Locate the cell with the specified text and output its (X, Y) center coordinate. 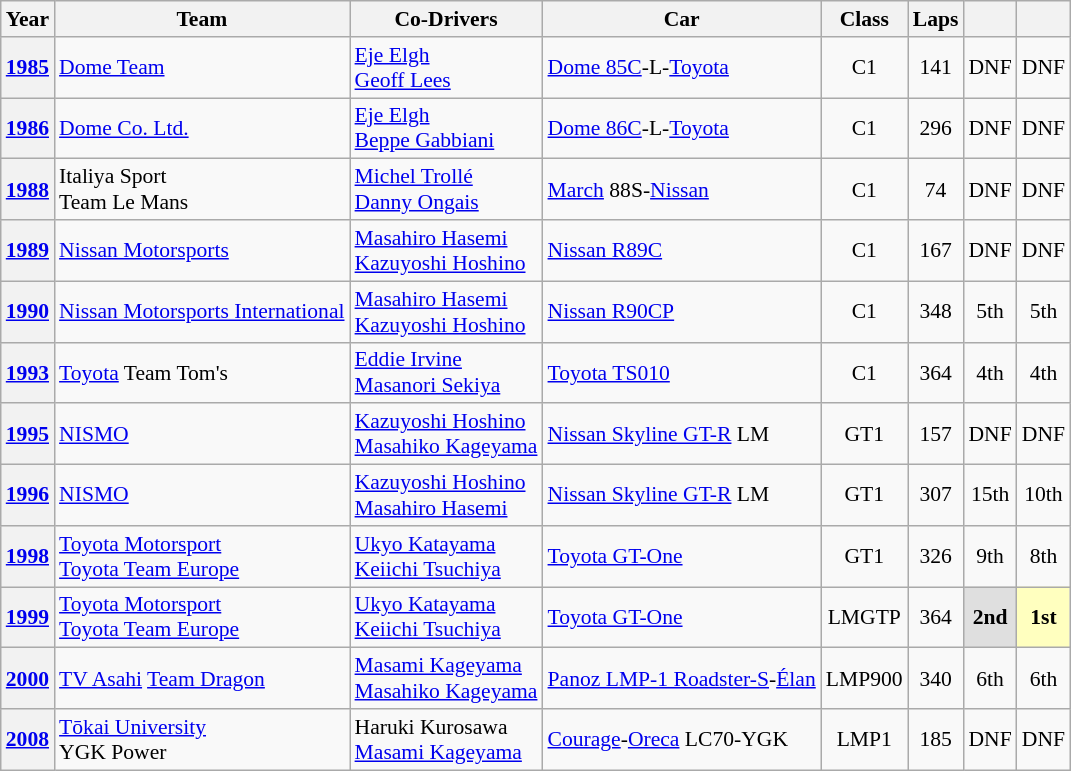
1st (1044, 618)
Kazuyoshi Hoshino Masahiro Hasemi (446, 496)
340 (936, 678)
Co-Drivers (446, 19)
1996 (28, 496)
307 (936, 496)
157 (936, 434)
Toyota TS010 (682, 372)
74 (936, 190)
Laps (936, 19)
1995 (28, 434)
167 (936, 250)
Tōkai University YGK Power (202, 740)
Dome 86C-L-Toyota (682, 128)
Dome 85C-L-Toyota (682, 68)
2008 (28, 740)
LMP1 (864, 740)
Team (202, 19)
Masami Kageyama Masahiko Kageyama (446, 678)
Michel Trollé Danny Ongais (446, 190)
15th (990, 496)
March 88S-Nissan (682, 190)
LMP900 (864, 678)
Class (864, 19)
1993 (28, 372)
2nd (990, 618)
Kazuyoshi Hoshino Masahiko Kageyama (446, 434)
296 (936, 128)
Car (682, 19)
348 (936, 312)
10th (1044, 496)
1998 (28, 556)
Courage-Oreca LC70-YGK (682, 740)
Eje Elgh Beppe Gabbiani (446, 128)
Nissan R90CP (682, 312)
Italiya Sport Team Le Mans (202, 190)
Haruki Kurosawa Masami Kageyama (446, 740)
Dome Team (202, 68)
141 (936, 68)
Dome Co. Ltd. (202, 128)
1999 (28, 618)
1988 (28, 190)
1985 (28, 68)
TV Asahi Team Dragon (202, 678)
185 (936, 740)
Eje Elgh Geoff Lees (446, 68)
Eddie Irvine Masanori Sekiya (446, 372)
Nissan Motorsports International (202, 312)
1986 (28, 128)
1990 (28, 312)
Panoz LMP-1 Roadster-S-Élan (682, 678)
Year (28, 19)
Nissan Motorsports (202, 250)
9th (990, 556)
Toyota Team Tom's (202, 372)
Nissan R89C (682, 250)
326 (936, 556)
LMGTP (864, 618)
2000 (28, 678)
1989 (28, 250)
8th (1044, 556)
